Output the [x, y] coordinate of the center of the cell containing the given text.  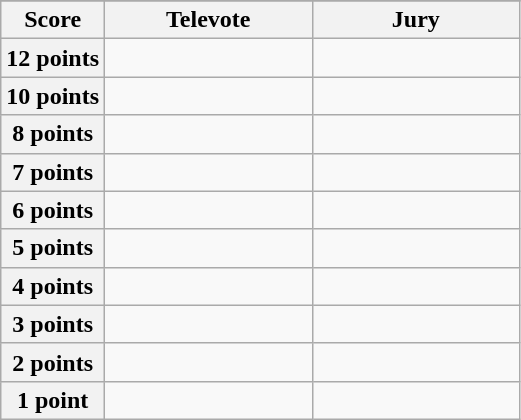
Jury [416, 20]
1 point [53, 400]
Score [53, 20]
10 points [53, 96]
8 points [53, 134]
7 points [53, 172]
3 points [53, 324]
6 points [53, 210]
2 points [53, 362]
Televote [209, 20]
4 points [53, 286]
12 points [53, 58]
5 points [53, 248]
